From the cell containing the given text, extract its center point as (X, Y) coordinate. 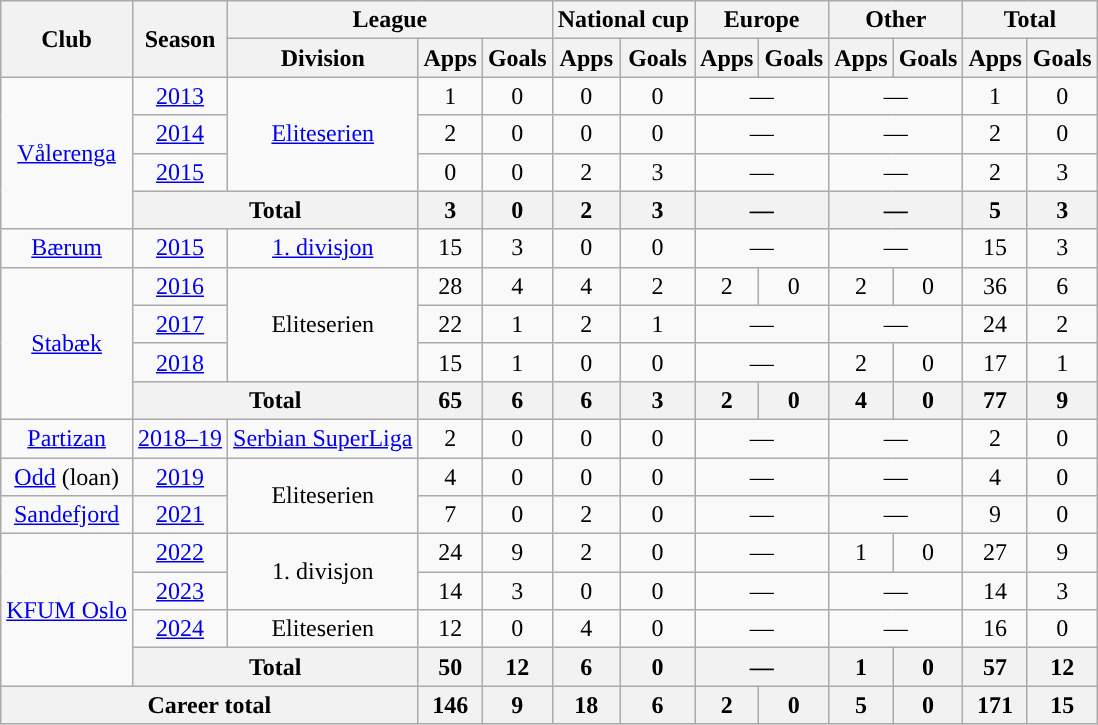
Europe (762, 20)
Stabæk (67, 343)
2014 (180, 134)
7 (450, 515)
Bærum (67, 248)
Odd (loan) (67, 477)
65 (450, 400)
2023 (180, 591)
Division (323, 58)
Vålerenga (67, 153)
2013 (180, 96)
2016 (180, 286)
League (390, 20)
Club (67, 39)
18 (586, 705)
36 (995, 286)
2017 (180, 324)
50 (450, 667)
Other (896, 20)
77 (995, 400)
22 (450, 324)
171 (995, 705)
KFUM Oslo (67, 610)
2024 (180, 629)
2018–19 (180, 438)
Sandefjord (67, 515)
2021 (180, 515)
National cup (623, 20)
Serbian SuperLiga (323, 438)
2019 (180, 477)
Partizan (67, 438)
Career total (210, 705)
2018 (180, 362)
2022 (180, 553)
16 (995, 629)
17 (995, 362)
146 (450, 705)
28 (450, 286)
Season (180, 39)
57 (995, 667)
27 (995, 553)
